Capture the cell that displays the provided text and extract its [X, Y] central coordinate. 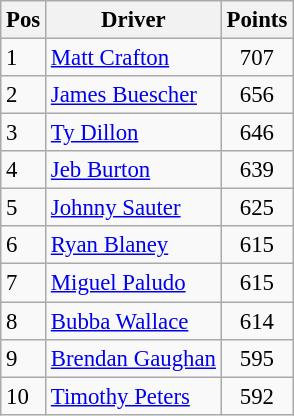
656 [256, 95]
Miguel Paludo [134, 283]
5 [24, 208]
1 [24, 58]
595 [256, 358]
Ty Dillon [134, 133]
Ryan Blaney [134, 245]
3 [24, 133]
Johnny Sauter [134, 208]
Brendan Gaughan [134, 358]
Matt Crafton [134, 58]
Points [256, 20]
7 [24, 283]
Bubba Wallace [134, 321]
639 [256, 170]
6 [24, 245]
James Buescher [134, 95]
Jeb Burton [134, 170]
625 [256, 208]
Timothy Peters [134, 396]
4 [24, 170]
614 [256, 321]
9 [24, 358]
8 [24, 321]
707 [256, 58]
Pos [24, 20]
646 [256, 133]
592 [256, 396]
2 [24, 95]
10 [24, 396]
Driver [134, 20]
